From the cell containing the given text, extract its center point as (X, Y) coordinate. 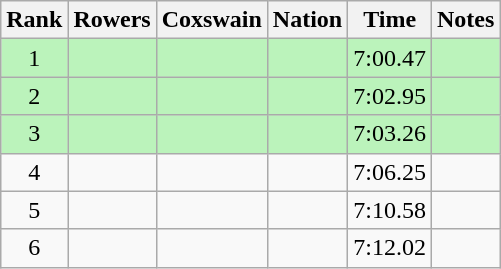
7:00.47 (390, 58)
Nation (307, 20)
7:02.95 (390, 96)
Rowers (112, 20)
5 (34, 210)
Notes (465, 20)
3 (34, 134)
4 (34, 172)
7:06.25 (390, 172)
7:10.58 (390, 210)
7:12.02 (390, 248)
2 (34, 96)
Rank (34, 20)
6 (34, 248)
Time (390, 20)
1 (34, 58)
Coxswain (212, 20)
7:03.26 (390, 134)
